Search for the cell housing the specified text and yield its [X, Y] center coordinate. 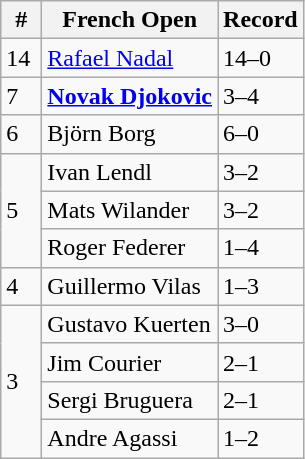
Mats Wilander [130, 210]
Guillermo Vilas [130, 286]
3–0 [261, 324]
7 [22, 96]
6–0 [261, 134]
14–0 [261, 58]
Sergi Bruguera [130, 400]
Ivan Lendl [130, 172]
Gustavo Kuerten [130, 324]
Rafael Nadal [130, 58]
Novak Djokovic [130, 96]
1–4 [261, 248]
Roger Federer [130, 248]
Björn Borg [130, 134]
Jim Courier [130, 362]
3–4 [261, 96]
3 [22, 381]
French Open [130, 20]
1–3 [261, 286]
6 [22, 134]
5 [22, 210]
14 [22, 58]
# [22, 20]
Record [261, 20]
1–2 [261, 438]
4 [22, 286]
Andre Agassi [130, 438]
